Capture the cell that displays the provided text and extract its [X, Y] central coordinate. 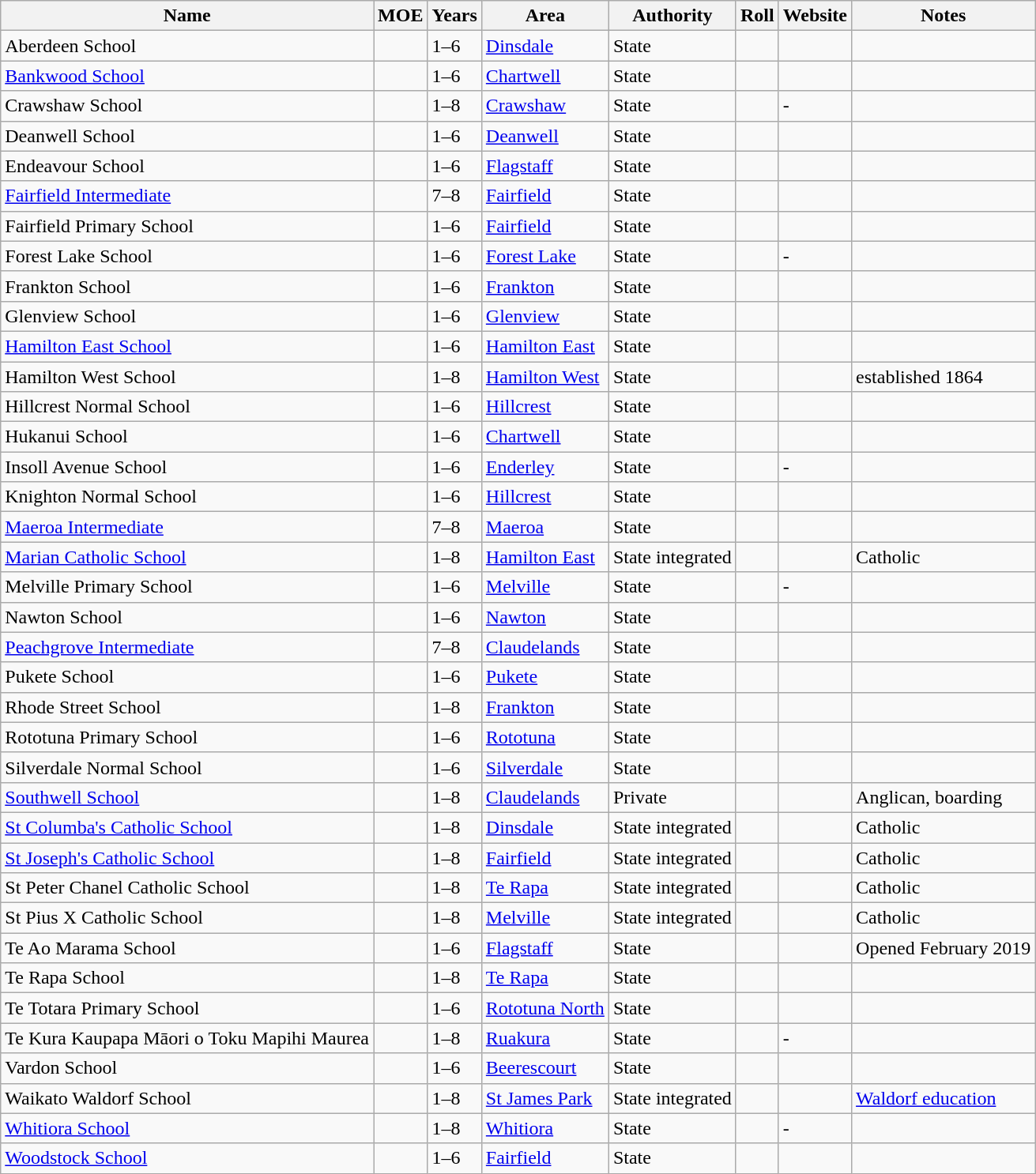
Rototuna Primary School [187, 737]
Area [545, 16]
Beerescourt [545, 1068]
Crawshaw [545, 106]
Fairfield Intermediate [187, 196]
Forest Lake [545, 256]
MOE [401, 16]
Pukete School [187, 677]
Marian Catholic School [187, 557]
Silverdale [545, 767]
Southwell School [187, 797]
Vardon School [187, 1068]
Deanwell [545, 136]
St Joseph's Catholic School [187, 857]
Rototuna [545, 737]
St Columba's Catholic School [187, 827]
Hamilton East School [187, 346]
Fairfield Primary School [187, 226]
Bankwood School [187, 76]
Melville Primary School [187, 587]
Forest Lake School [187, 256]
Te Totara Primary School [187, 1008]
Maeroa [545, 527]
Pukete [545, 677]
Ruakura [545, 1038]
Silverdale Normal School [187, 767]
Authority [672, 16]
Waikato Waldorf School [187, 1098]
Te Kura Kaupapa Māori o Toku Mapihi Maurea [187, 1038]
St Pius X Catholic School [187, 918]
Te Ao Marama School [187, 948]
Frankton School [187, 286]
Hamilton West School [187, 377]
Deanwell School [187, 136]
Years [454, 16]
Rhode Street School [187, 707]
Hillcrest Normal School [187, 407]
Opened February 2019 [944, 948]
Notes [944, 16]
Anglican, boarding [944, 797]
Website [815, 16]
Roll [757, 16]
Nawton School [187, 617]
Endeavour School [187, 166]
Name [187, 16]
Knighton Normal School [187, 497]
Whitiora School [187, 1128]
Insoll Avenue School [187, 467]
Woodstock School [187, 1158]
Crawshaw School [187, 106]
St James Park [545, 1098]
Maeroa Intermediate [187, 527]
Waldorf education [944, 1098]
established 1864 [944, 377]
St Peter Chanel Catholic School [187, 888]
Aberdeen School [187, 46]
Glenview School [187, 316]
Whitiora [545, 1128]
Te Rapa School [187, 978]
Nawton [545, 617]
Rototuna North [545, 1008]
Hamilton West [545, 377]
Peachgrove Intermediate [187, 647]
Glenview [545, 316]
Enderley [545, 467]
Private [672, 797]
Hukanui School [187, 437]
